Detect which cell encompasses the target text, then output its (x, y) center coordinate. 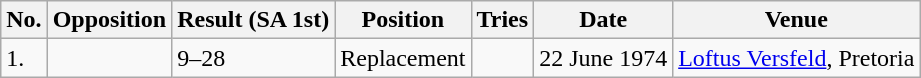
Replacement (403, 58)
Opposition (109, 20)
Date (604, 20)
1. (24, 58)
22 June 1974 (604, 58)
No. (24, 20)
Position (403, 20)
Loftus Versfeld, Pretoria (796, 58)
9–28 (254, 58)
Tries (502, 20)
Venue (796, 20)
Result (SA 1st) (254, 20)
